Scan for the cell matching the given text and deliver its [X, Y] coordinate at center. 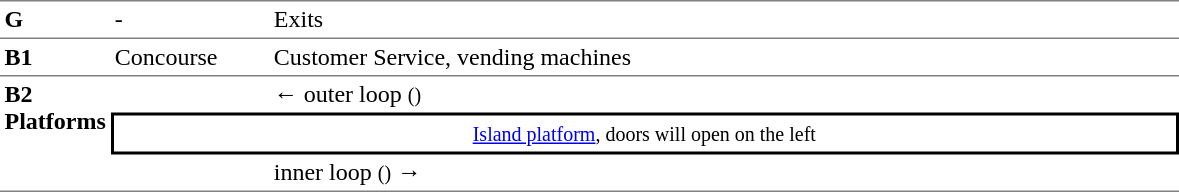
G [55, 19]
← outer loop () [724, 94]
- [190, 19]
Exits [724, 19]
Concourse [190, 58]
inner loop () → [724, 173]
Customer Service, vending machines [724, 58]
B2Platforms [55, 134]
Island platform, doors will open on the left [644, 133]
B1 [55, 58]
